Locate the cell with the specified text and output its (x, y) center coordinate. 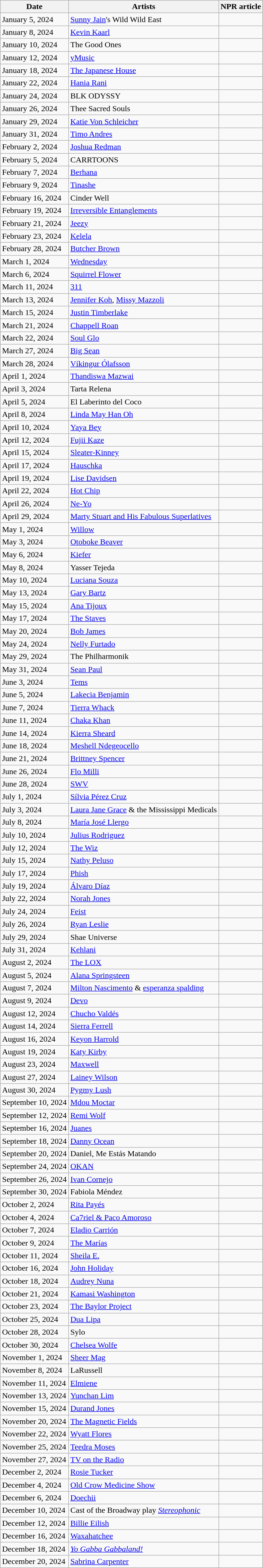
The Magnetic Fields (143, 1421)
Meshell Ndegeocello (143, 746)
April 12, 2024 (35, 440)
October 11, 2024 (35, 1256)
Álvaro Díaz (143, 886)
January 29, 2024 (35, 121)
June 7, 2024 (35, 707)
February 16, 2024 (35, 198)
BLK ODYSSY (143, 96)
August 19, 2024 (35, 1052)
January 5, 2024 (35, 19)
January 24, 2024 (35, 96)
Jennifer Koh, Missy Mazzoli (143, 300)
Yo Gabba Gabbaland! (143, 1549)
July 31, 2024 (35, 950)
April 22, 2024 (35, 491)
Lise Davidsen (143, 478)
OKAN (143, 1166)
Rosie Tucker (143, 1472)
The Wiz (143, 848)
February 2, 2024 (35, 147)
July 10, 2024 (35, 835)
August 16, 2024 (35, 1039)
August 2, 2024 (35, 962)
Tems (143, 682)
November 22, 2024 (35, 1434)
Kamasi Washington (143, 1294)
Marty Stuart and His Fabulous Superlatives (143, 516)
Squirrel Flower (143, 274)
Chaka Khan (143, 720)
Timo Andres (143, 134)
Pygmy Lush (143, 1090)
December 20, 2024 (35, 1561)
July 8, 2024 (35, 822)
October 21, 2024 (35, 1294)
June 28, 2024 (35, 784)
The Staves (143, 618)
March 22, 2024 (35, 338)
August 5, 2024 (35, 975)
María José Llergo (143, 822)
Nathy Peluso (143, 861)
Audrey Nuna (143, 1281)
Yaya Bey (143, 427)
October 9, 2024 (35, 1243)
May 15, 2024 (35, 606)
Teedra Moses (143, 1447)
Flo Milli (143, 771)
Remi Wolf (143, 1115)
Dua Lipa (143, 1319)
TV on the Radio (143, 1460)
August 7, 2024 (35, 988)
Doechii (143, 1498)
Phish (143, 873)
January 12, 2024 (35, 58)
Laura Jane Grace & the Mississippi Medicals (143, 810)
July 22, 2024 (35, 899)
May 20, 2024 (35, 631)
February 19, 2024 (35, 211)
January 31, 2024 (35, 134)
Waxahatchee (143, 1536)
May 8, 2024 (35, 568)
Alana Springsteen (143, 975)
August 14, 2024 (35, 1026)
Tierra Whack (143, 707)
August 23, 2024 (35, 1064)
Katy Kirby (143, 1052)
January 10, 2024 (35, 45)
Yasser Tejeda (143, 568)
Milton Nascimento & esperanza spalding (143, 988)
December 6, 2024 (35, 1498)
July 17, 2024 (35, 873)
Katie Von Schleicher (143, 121)
Lainey Wilson (143, 1077)
Billie Eilish (143, 1523)
Sunny Jain's Wild Wild East (143, 19)
Sabrina Carpenter (143, 1561)
November 8, 2024 (35, 1370)
October 2, 2024 (35, 1205)
March 6, 2024 (35, 274)
The Baylor Project (143, 1306)
May 13, 2024 (35, 593)
September 20, 2024 (35, 1153)
Elmiene (143, 1383)
Julius Rodriguez (143, 835)
September 30, 2024 (35, 1192)
Ne-Yo (143, 504)
April 10, 2024 (35, 427)
Chucho Valdés (143, 1014)
February 28, 2024 (35, 249)
July 29, 2024 (35, 937)
Hot Chip (143, 491)
November 25, 2024 (35, 1447)
Cast of the Broadway play Stereophonic (143, 1510)
March 27, 2024 (35, 351)
October 7, 2024 (35, 1230)
March 11, 2024 (35, 287)
Nelly Furtado (143, 644)
March 1, 2024 (35, 262)
August 30, 2024 (35, 1090)
March 13, 2024 (35, 300)
September 18, 2024 (35, 1141)
September 12, 2024 (35, 1115)
Durand Jones (143, 1409)
Sleater-Kinney (143, 453)
January 18, 2024 (35, 70)
Cinder Well (143, 198)
February 21, 2024 (35, 223)
December 16, 2024 (35, 1536)
Sheila E. (143, 1256)
April 17, 2024 (35, 465)
CARRTOONS (143, 160)
June 18, 2024 (35, 746)
June 26, 2024 (35, 771)
December 12, 2024 (35, 1523)
February 7, 2024 (35, 172)
Jeezy (143, 223)
Kiefer (143, 554)
Sean Paul (143, 669)
Justin Timberlake (143, 312)
February 5, 2024 (35, 160)
Wednesday (143, 262)
September 10, 2024 (35, 1103)
July 26, 2024 (35, 924)
The Philharmonik (143, 657)
Fujii Kaze (143, 440)
Butcher Brown (143, 249)
Keyon Harrold (143, 1039)
November 27, 2024 (35, 1460)
Chappell Roan (143, 325)
April 5, 2024 (35, 402)
Tinashe (143, 185)
July 1, 2024 (35, 797)
June 11, 2024 (35, 720)
July 3, 2024 (35, 810)
July 19, 2024 (35, 886)
November 11, 2024 (35, 1383)
May 6, 2024 (35, 554)
Berhana (143, 172)
The Japanese House (143, 70)
yMusic (143, 58)
December 10, 2024 (35, 1510)
February 9, 2024 (35, 185)
Linda May Han Oh (143, 415)
Ca7riel & Paco Amoroso (143, 1217)
March 15, 2024 (35, 312)
December 2, 2024 (35, 1472)
October 18, 2024 (35, 1281)
Maxwell (143, 1064)
April 29, 2024 (35, 516)
May 1, 2024 (35, 529)
Ivan Cornejo (143, 1179)
Kehlani (143, 950)
June 14, 2024 (35, 733)
April 1, 2024 (35, 376)
Devo (143, 1001)
April 15, 2024 (35, 453)
June 21, 2024 (35, 758)
SWV (143, 784)
December 18, 2024 (35, 1549)
Hauschka (143, 465)
July 12, 2024 (35, 848)
October 25, 2024 (35, 1319)
Gary Bartz (143, 593)
May 10, 2024 (35, 580)
The LOX (143, 962)
Daniel, Me Estás Matando (143, 1153)
August 12, 2024 (35, 1014)
May 3, 2024 (35, 542)
Soul Glo (143, 338)
April 8, 2024 (35, 415)
October 23, 2024 (35, 1306)
Yunchan Lim (143, 1396)
July 24, 2024 (35, 911)
Kierra Sheard (143, 733)
Shae Universe (143, 937)
NPR article (241, 7)
Artists (143, 7)
May 29, 2024 (35, 657)
Fabiola Méndez (143, 1192)
Sheer Mag (143, 1357)
Tarta Relena (143, 389)
Sílvia Pérez Cruz (143, 797)
Otoboke Beaver (143, 542)
The Marías (143, 1243)
311 (143, 287)
Ryan Leslie (143, 924)
March 28, 2024 (35, 363)
January 22, 2024 (35, 83)
April 3, 2024 (35, 389)
March 21, 2024 (35, 325)
December 4, 2024 (35, 1485)
October 28, 2024 (35, 1332)
October 30, 2024 (35, 1345)
Danny Ocean (143, 1141)
Ana Tijoux (143, 606)
Eladio Carrión (143, 1230)
May 24, 2024 (35, 644)
Lakecia Benjamin (143, 695)
November 13, 2024 (35, 1396)
Mdou Moctar (143, 1103)
June 3, 2024 (35, 682)
Thandiswa Mazwai (143, 376)
October 4, 2024 (35, 1217)
Feist (143, 911)
John Holiday (143, 1268)
November 20, 2024 (35, 1421)
Juanes (143, 1128)
August 27, 2024 (35, 1077)
Joshua Redman (143, 147)
October 16, 2024 (35, 1268)
Brittney Spencer (143, 758)
February 23, 2024 (35, 236)
Luciana Souza (143, 580)
Irreversible Entanglements (143, 211)
November 15, 2024 (35, 1409)
LaRussell (143, 1370)
July 15, 2024 (35, 861)
Sierra Ferrell (143, 1026)
November 1, 2024 (35, 1357)
Bob James (143, 631)
Kevin Kaarl (143, 32)
June 5, 2024 (35, 695)
April 19, 2024 (35, 478)
May 17, 2024 (35, 618)
Old Crow Medicine Show (143, 1485)
Willow (143, 529)
The Good Ones (143, 45)
January 8, 2024 (35, 32)
September 26, 2024 (35, 1179)
Hania Rani (143, 83)
El Laberinto del Coco (143, 402)
Wyatt Flores (143, 1434)
Kelela (143, 236)
May 31, 2024 (35, 669)
Chelsea Wolfe (143, 1345)
Date (35, 7)
Norah Jones (143, 899)
January 26, 2024 (35, 108)
April 26, 2024 (35, 504)
September 24, 2024 (35, 1166)
August 9, 2024 (35, 1001)
September 16, 2024 (35, 1128)
Víkingur Ólafsson (143, 363)
Thee Sacred Souls (143, 108)
Rita Payés (143, 1205)
Big Sean (143, 351)
Sylo (143, 1332)
